Capture the cell that displays the provided text and extract its (x, y) central coordinate. 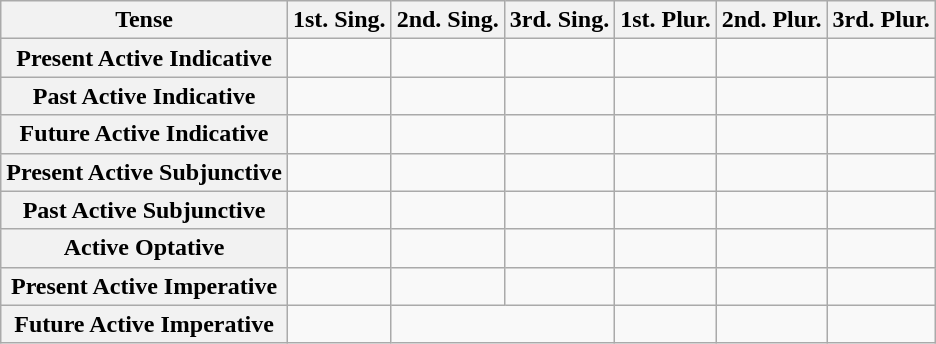
Present Active Subjunctive (144, 172)
Past Active Indicative (144, 96)
1st. Plur. (666, 20)
Present Active Imperative (144, 286)
2nd. Plur. (772, 20)
Tense (144, 20)
Present Active Indicative (144, 58)
Future Active Imperative (144, 324)
Past Active Subjunctive (144, 210)
3rd. Sing. (559, 20)
Future Active Indicative (144, 134)
Active Optative (144, 248)
1st. Sing. (339, 20)
2nd. Sing. (448, 20)
3rd. Plur. (881, 20)
